Extract the [x, y] coordinate from the center of the cell holding the provided text.  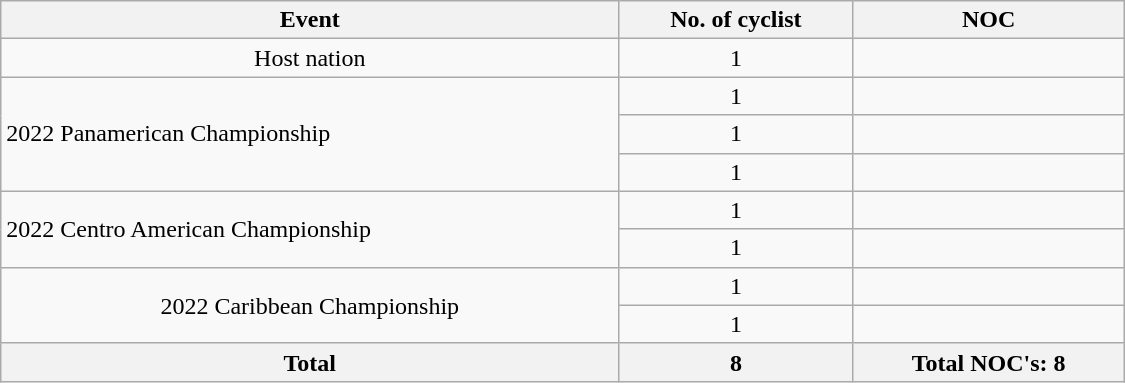
2022 Caribbean Championship [310, 305]
NOC [988, 20]
2022 Panamerican Championship [310, 134]
8 [736, 362]
Total [310, 362]
2022 Centro American Championship [310, 229]
No. of cyclist [736, 20]
Host nation [310, 58]
Event [310, 20]
Total NOC's: 8 [988, 362]
